Output the (x, y) coordinate of the center of the cell containing the given text.  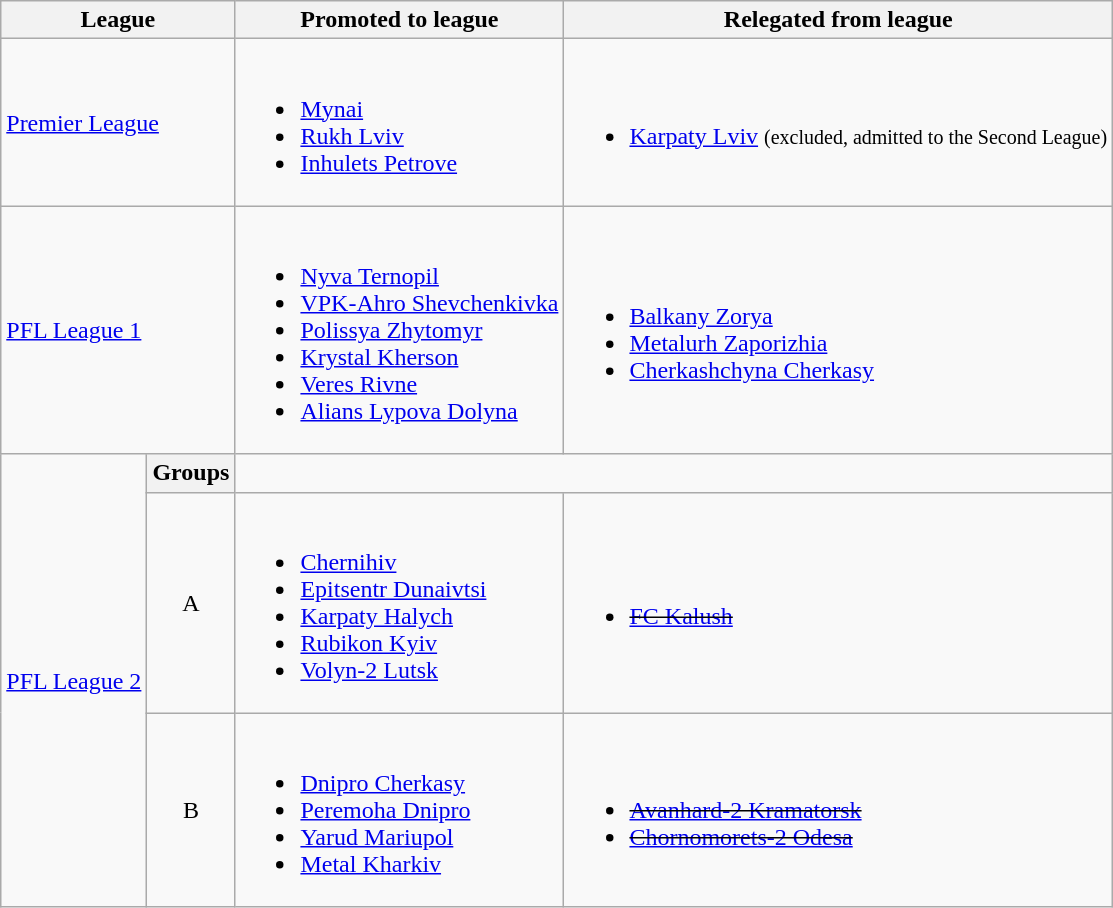
Balkany ZoryaMetalurh ZaporizhiaCherkashchyna Cherkasy (838, 330)
Relegated from league (838, 20)
B (191, 810)
Promoted to league (400, 20)
A (191, 602)
Avanhard-2 KramatorskChornomorets-2 Odesa (838, 810)
Dnipro CherkasyPeremoha DniproYarud MariupolMetal Kharkiv (400, 810)
Groups (191, 473)
FC Kalush (838, 602)
PFL League 1 (118, 330)
League (118, 20)
ChernihivEpitsentr DunaivtsiKarpaty HalychRubikon KyivVolyn-2 Lutsk (400, 602)
Nyva TernopilVPK-Ahro ShevchenkivkaPolissya ZhytomyrKrystal KhersonVeres RivneAlians Lypova Dolyna (400, 330)
Premier League (118, 122)
MynaiRukh LvivInhulets Petrove (400, 122)
PFL League 2 (74, 680)
Karpaty Lviv (excluded, admitted to the Second League) (838, 122)
